Return (X, Y) of the center of cell containing provided text 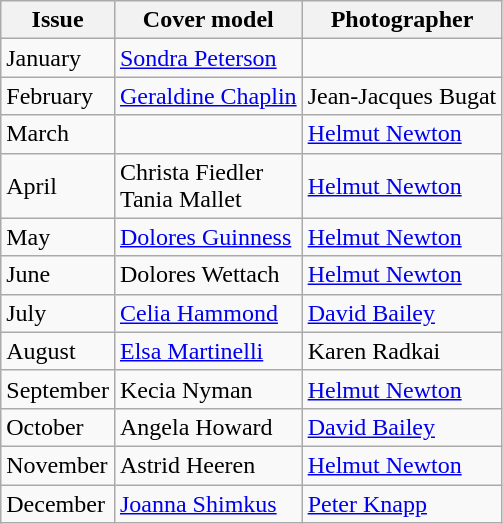
Peter Knapp (402, 503)
Issue (58, 20)
Jean-Jacques Bugat (402, 96)
Sondra Peterson (208, 58)
Geraldine Chaplin (208, 96)
Dolores Wettach (208, 275)
July (58, 313)
Karen Radkai (402, 351)
Astrid Heeren (208, 465)
November (58, 465)
Christa Fiedler Tania Mallet (208, 186)
January (58, 58)
May (58, 237)
Cover model (208, 20)
August (58, 351)
April (58, 186)
October (58, 427)
February (58, 96)
Angela Howard (208, 427)
Dolores Guinness (208, 237)
Celia Hammond (208, 313)
Elsa Martinelli (208, 351)
September (58, 389)
March (58, 134)
December (58, 503)
June (58, 275)
Kecia Nyman (208, 389)
Joanna Shimkus (208, 503)
Photographer (402, 20)
